Capture the cell that displays the provided text and extract its [X, Y] central coordinate. 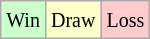
Loss [126, 20]
Win [24, 20]
Draw [72, 20]
